Scan for the cell matching the given text and deliver its [X, Y] coordinate at center. 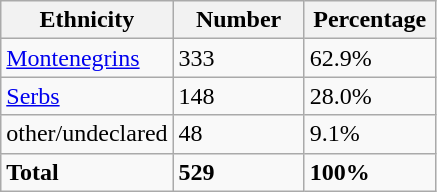
100% [370, 172]
28.0% [370, 96]
Serbs [87, 96]
Ethnicity [87, 20]
48 [238, 134]
Number [238, 20]
Total [87, 172]
62.9% [370, 58]
other/undeclared [87, 134]
9.1% [370, 134]
333 [238, 58]
Montenegrins [87, 58]
148 [238, 96]
529 [238, 172]
Percentage [370, 20]
